Return the (X, Y) coordinate for the center point of the cell that contains the specified text.  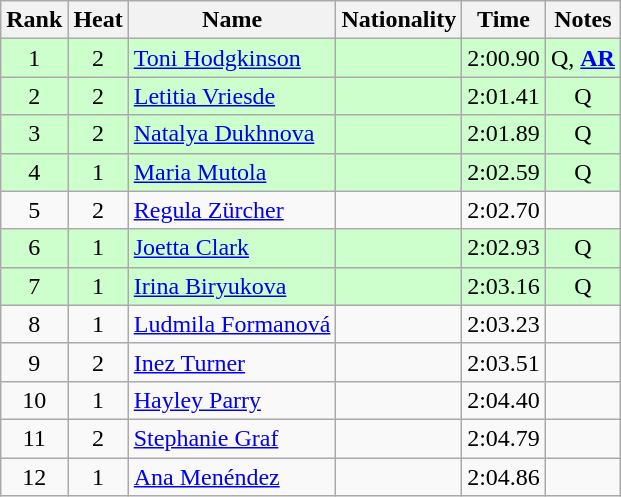
2:03.16 (504, 286)
2:02.93 (504, 248)
Nationality (399, 20)
2:02.70 (504, 210)
Name (232, 20)
2:03.23 (504, 324)
4 (34, 172)
Rank (34, 20)
Letitia Vriesde (232, 96)
11 (34, 438)
2:01.89 (504, 134)
12 (34, 477)
Natalya Dukhnova (232, 134)
Toni Hodgkinson (232, 58)
Inez Turner (232, 362)
Ana Menéndez (232, 477)
Irina Biryukova (232, 286)
9 (34, 362)
2:04.86 (504, 477)
2:01.41 (504, 96)
Maria Mutola (232, 172)
Time (504, 20)
2:04.40 (504, 400)
5 (34, 210)
8 (34, 324)
2:03.51 (504, 362)
6 (34, 248)
10 (34, 400)
2:04.79 (504, 438)
Notes (582, 20)
2:02.59 (504, 172)
3 (34, 134)
Q, AR (582, 58)
2:00.90 (504, 58)
7 (34, 286)
Hayley Parry (232, 400)
Heat (98, 20)
Stephanie Graf (232, 438)
Regula Zürcher (232, 210)
Joetta Clark (232, 248)
Ludmila Formanová (232, 324)
